Return [x, y] of the center of cell containing provided text 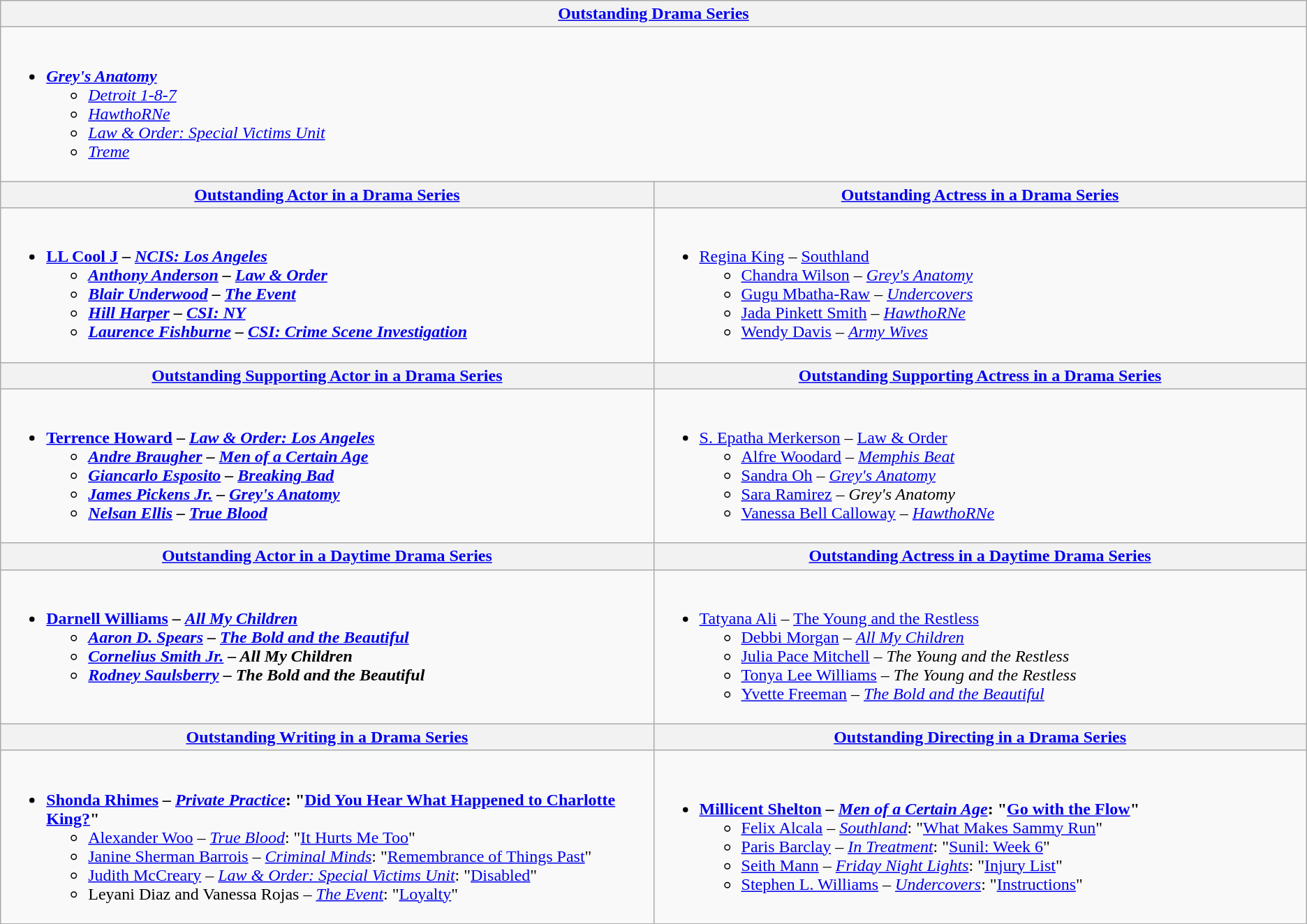
Outstanding Directing in a Drama Series [980, 737]
Outstanding Writing in a Drama Series [327, 737]
Outstanding Actress in a Daytime Drama Series [980, 556]
Outstanding Actor in a Daytime Drama Series [327, 556]
S. Epatha Merkerson – Law & OrderAlfre Woodard – Memphis BeatSandra Oh – Grey's AnatomySara Ramirez – Grey's AnatomyVanessa Bell Calloway – HawthoRNe [980, 466]
Outstanding Supporting Actor in a Drama Series [327, 375]
Outstanding Supporting Actress in a Drama Series [980, 375]
Outstanding Actress in a Drama Series [980, 195]
Outstanding Actor in a Drama Series [327, 195]
Grey's AnatomyDetroit 1-8-7HawthoRNeLaw & Order: Special Victims UnitTreme [653, 105]
Outstanding Drama Series [653, 14]
Regina King – SouthlandChandra Wilson – Grey's AnatomyGugu Mbatha-Raw – UndercoversJada Pinkett Smith – HawthoRNeWendy Davis – Army Wives [980, 285]
